Output the (X, Y) coordinate of the center of the cell containing the given text.  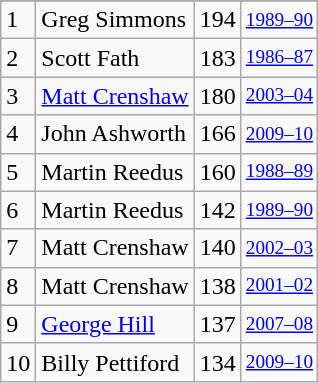
John Ashworth (115, 134)
9 (18, 324)
4 (18, 134)
5 (18, 172)
2003–04 (279, 96)
10 (18, 362)
3 (18, 96)
160 (218, 172)
George Hill (115, 324)
166 (218, 134)
142 (218, 210)
1988–89 (279, 172)
1 (18, 20)
138 (218, 286)
7 (18, 248)
140 (218, 248)
2007–08 (279, 324)
Scott Fath (115, 58)
137 (218, 324)
1986–87 (279, 58)
183 (218, 58)
194 (218, 20)
2 (18, 58)
Greg Simmons (115, 20)
8 (18, 286)
134 (218, 362)
2001–02 (279, 286)
180 (218, 96)
Billy Pettiford (115, 362)
2002–03 (279, 248)
6 (18, 210)
